Return [x, y] of the center of cell containing provided text 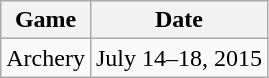
Date [178, 20]
Archery [46, 58]
Game [46, 20]
July 14–18, 2015 [178, 58]
